Provide the [X, Y] coordinate of the cell's center where the given text is located.  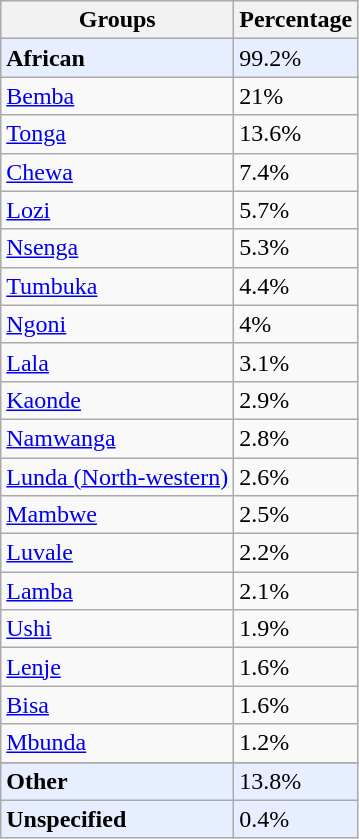
2.2% [296, 553]
0.4% [296, 819]
4% [296, 324]
2.8% [296, 438]
Other [118, 781]
Ushi [118, 629]
Lozi [118, 210]
Tumbuka [118, 286]
Lunda (North-western) [118, 477]
Kaonde [118, 400]
5.3% [296, 248]
21% [296, 96]
Mbunda [118, 743]
Namwanga [118, 438]
1.9% [296, 629]
13.6% [296, 134]
Bisa [118, 705]
7.4% [296, 172]
Luvale [118, 553]
Lala [118, 362]
2.1% [296, 591]
Percentage [296, 20]
13.8% [296, 781]
Unspecified [118, 819]
Ngoni [118, 324]
African [118, 58]
99.2% [296, 58]
Bemba [118, 96]
Mambwe [118, 515]
2.5% [296, 515]
1.2% [296, 743]
Lamba [118, 591]
2.9% [296, 400]
Nsenga [118, 248]
Chewa [118, 172]
5.7% [296, 210]
4.4% [296, 286]
Lenje [118, 667]
Groups [118, 20]
Tonga [118, 134]
2.6% [296, 477]
3.1% [296, 362]
